Pinpoint the cell where the given text exists, returning its (X, Y) midpoint coordinate. 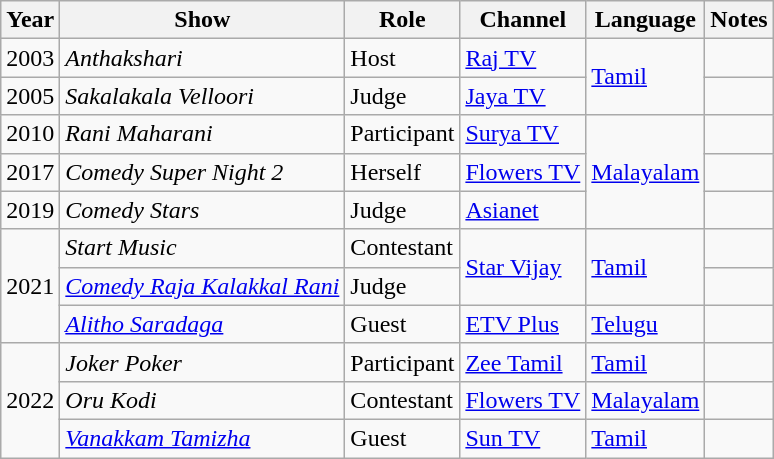
Language (646, 20)
2017 (30, 172)
Notes (739, 20)
ETV Plus (523, 324)
Herself (402, 172)
Vanakkam Tamizha (202, 438)
2022 (30, 400)
Comedy Raja Kalakkal Rani (202, 286)
2003 (30, 58)
Role (402, 20)
Year (30, 20)
2021 (30, 286)
Alitho Saradaga (202, 324)
Start Music (202, 248)
Sakalakala Velloori (202, 96)
Star Vijay (523, 267)
Channel (523, 20)
Sun TV (523, 438)
Raj TV (523, 58)
Anthakshari (202, 58)
Rani Maharani (202, 134)
Joker Poker (202, 362)
2019 (30, 210)
Surya TV (523, 134)
Show (202, 20)
Telugu (646, 324)
Comedy Super Night 2 (202, 172)
Oru Kodi (202, 400)
Zee Tamil (523, 362)
Asianet (523, 210)
Jaya TV (523, 96)
2010 (30, 134)
Comedy Stars (202, 210)
2005 (30, 96)
Host (402, 58)
